Search for the cell housing the specified text and yield its [x, y] center coordinate. 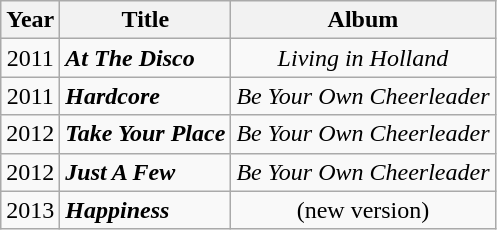
Title [146, 20]
At The Disco [146, 58]
Hardcore [146, 96]
Year [30, 20]
Album [363, 20]
Just A Few [146, 172]
Take Your Place [146, 134]
2013 [30, 210]
(new version) [363, 210]
Living in Holland [363, 58]
Happiness [146, 210]
